Return (x, y) of the center of cell containing provided text 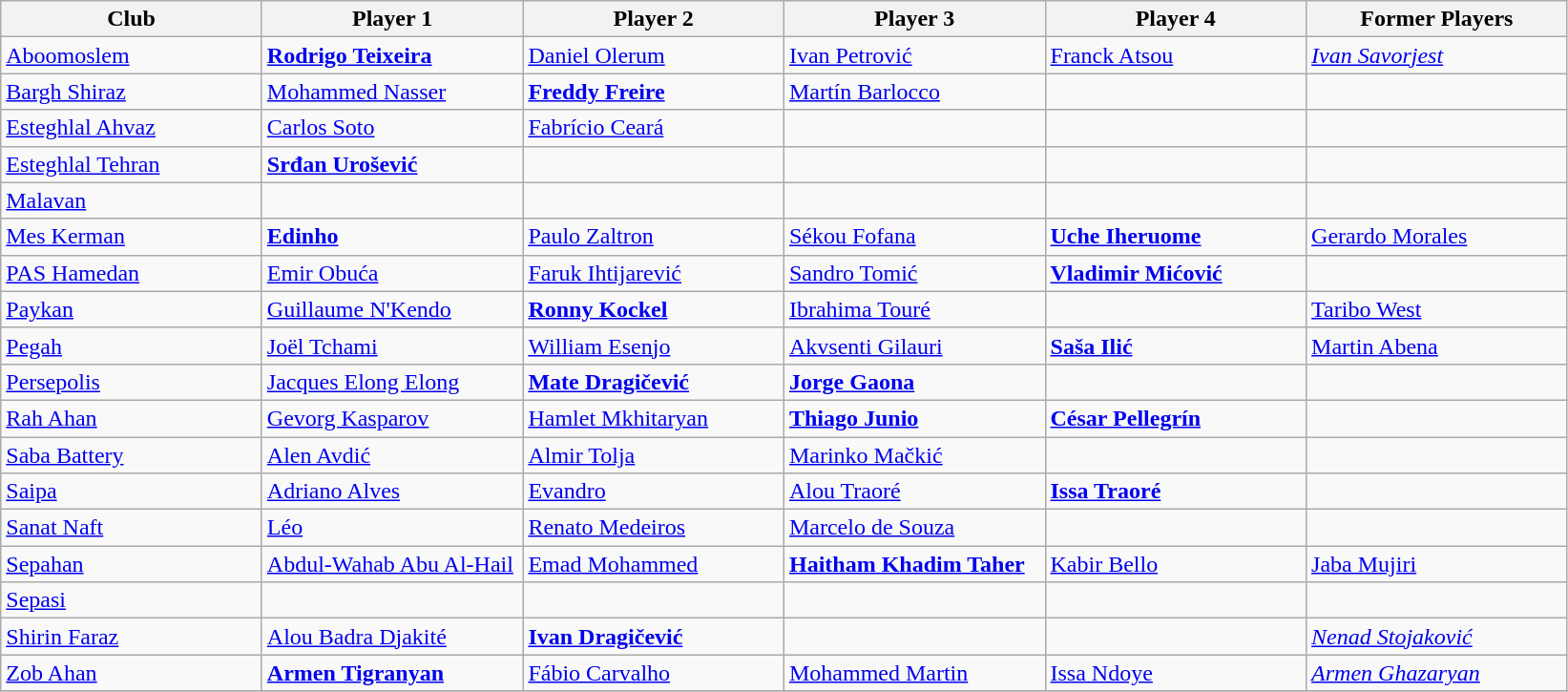
Club (132, 19)
Abdul-Wahab Abu Al-Hail (392, 564)
César Pellegrín (1176, 418)
Martín Barlocco (914, 92)
Marcelo de Souza (914, 528)
Emir Obuća (392, 273)
Almir Tolja (654, 455)
Taribo West (1437, 309)
Srđan Urošević (392, 164)
Martin Abena (1437, 346)
Gerardo Morales (1437, 237)
Esteghlal Ahvaz (132, 128)
Nenad Stojaković (1437, 637)
Ivan Savorjest (1437, 55)
Daniel Olerum (654, 55)
Fabrício Ceará (654, 128)
Joël Tchami (392, 346)
Alen Avdić (392, 455)
Jacques Elong Elong (392, 382)
Emad Mohammed (654, 564)
Mohammed Martin (914, 673)
Bargh Shiraz (132, 92)
Sepasi (132, 600)
Gevorg Kasparov (392, 418)
Jaba Mujiri (1437, 564)
Malavan (132, 200)
Vladimir Mićović (1176, 273)
Paulo Zaltron (654, 237)
Aboomoslem (132, 55)
Armen Ghazaryan (1437, 673)
Issa Traoré (1176, 492)
Evandro (654, 492)
Sanat Naft (132, 528)
Haitham Khadim Taher (914, 564)
Ibrahima Touré (914, 309)
Shirin Faraz (132, 637)
Ivan Petrović (914, 55)
Saša Ilić (1176, 346)
Saba Battery (132, 455)
Player 1 (392, 19)
PAS Hamedan (132, 273)
Franck Atsou (1176, 55)
Player 4 (1176, 19)
Hamlet Mkhitaryan (654, 418)
William Esenjo (654, 346)
Saipa (132, 492)
Kabir Bello (1176, 564)
Uche Iheruome (1176, 237)
Jorge Gaona (914, 382)
Ivan Dragičević (654, 637)
Pegah (132, 346)
Rah Ahan (132, 418)
Alou Traoré (914, 492)
Adriano Alves (392, 492)
Edinho (392, 237)
Armen Tigranyan (392, 673)
Guillaume N'Kendo (392, 309)
Zob Ahan (132, 673)
Alou Badra Djakité (392, 637)
Renato Medeiros (654, 528)
Persepolis (132, 382)
Issa Ndoye (1176, 673)
Sepahan (132, 564)
Thiago Junio (914, 418)
Marinko Mačkić (914, 455)
Mes Kerman (132, 237)
Ronny Kockel (654, 309)
Esteghlal Tehran (132, 164)
Player 3 (914, 19)
Paykan (132, 309)
Sandro Tomić (914, 273)
Akvsenti Gilauri (914, 346)
Freddy Freire (654, 92)
Rodrigo Teixeira (392, 55)
Sékou Fofana (914, 237)
Player 2 (654, 19)
Former Players (1437, 19)
Mate Dragičević (654, 382)
Carlos Soto (392, 128)
Mohammed Nasser (392, 92)
Fábio Carvalho (654, 673)
Faruk Ihtijarević (654, 273)
Léo (392, 528)
